Return the (x, y) coordinate for the center point of the cell that contains the specified text.  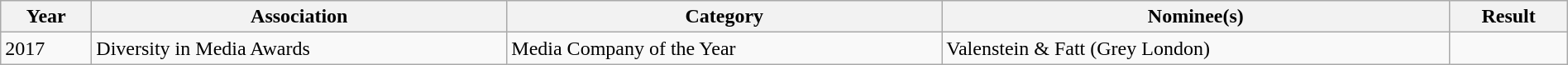
Valenstein & Fatt (Grey London) (1196, 48)
Media Company of the Year (724, 48)
Diversity in Media Awards (299, 48)
Year (46, 17)
Association (299, 17)
Nominee(s) (1196, 17)
2017 (46, 48)
Result (1508, 17)
Category (724, 17)
